Capture the cell that displays the provided text and extract its (X, Y) central coordinate. 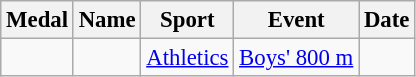
Sport (188, 20)
Medal (38, 20)
Name (107, 20)
Athletics (188, 58)
Event (296, 20)
Boys' 800 m (296, 58)
Date (387, 20)
